For the text-containing cell, return its midpoint in (X, Y) coordinate format. 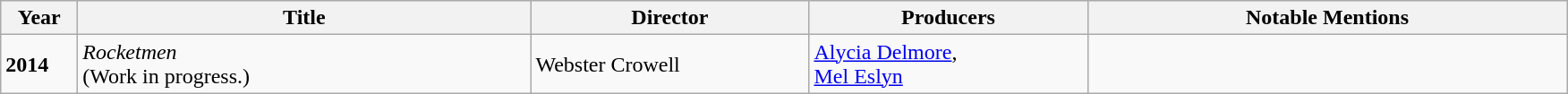
2014 (39, 64)
Year (39, 18)
Notable Mentions (1327, 18)
Alycia Delmore, Mel Eslyn (949, 64)
Webster Crowell (669, 64)
Director (669, 18)
Title (304, 18)
Producers (949, 18)
Rocketmen(Work in progress.) (304, 64)
